Capture the cell that displays the provided text and extract its (x, y) central coordinate. 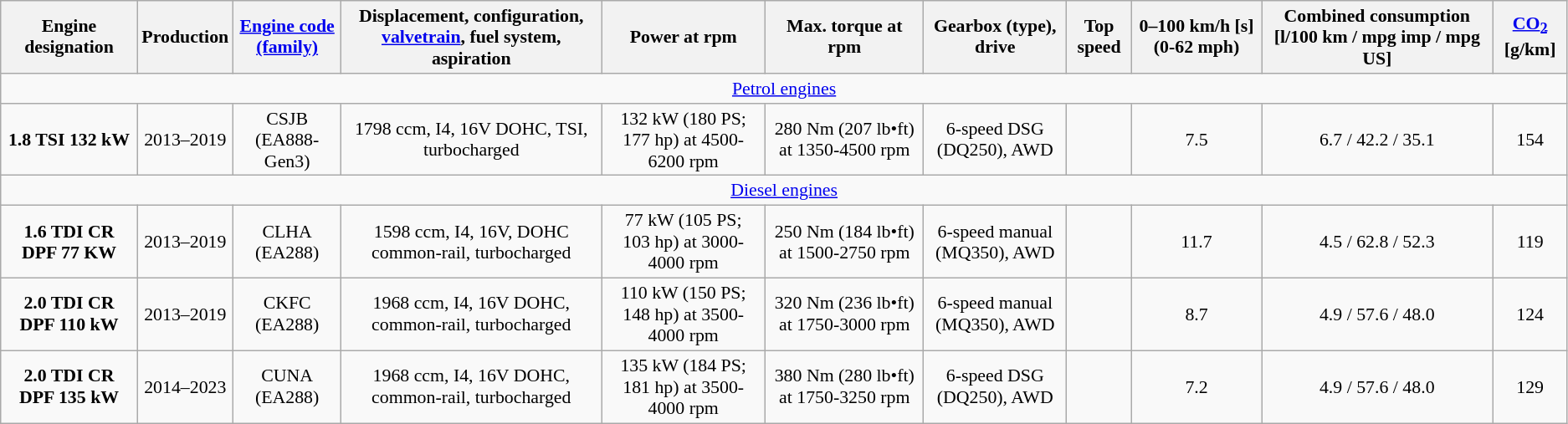
1798 ccm, I4, 16V DOHC, TSI, turbocharged (472, 139)
Diesel engines (785, 190)
7.2 (1196, 386)
2014–2023 (185, 386)
154 (1530, 139)
1.8 TSI 132 kW (69, 139)
1598 ccm, I4, 16V, DOHC common-rail, turbocharged (472, 241)
0–100 km/h [s] (0-62 mph) (1196, 37)
CSJB (EA888-Gen3) (287, 139)
Displacement, configuration, valvetrain, fuel system, aspiration (472, 37)
2.0 TDI CR DPF 110 kW (69, 314)
CUNA (EA288) (287, 386)
CO2 [g/km] (1530, 37)
Top speed (1099, 37)
380 Nm (280 lb•ft) at 1750-3250 rpm (845, 386)
Max. torque at rpm (845, 37)
250 Nm (184 lb•ft) at 1500-2750 rpm (845, 241)
Petrol engines (785, 88)
119 (1530, 241)
Power at rpm (684, 37)
11.7 (1196, 241)
Combined consumption [l/100 km / mpg imp / mpg US] (1377, 37)
Production (185, 37)
Gearbox (type), drive (996, 37)
Engine code (family) (287, 37)
110 kW (150 PS; 148 hp) at 3500-4000 rpm (684, 314)
124 (1530, 314)
135 kW (184 PS; 181 hp) at 3500-4000 rpm (684, 386)
2.0 TDI CR DPF 135 kW (69, 386)
CLHA (EA288) (287, 241)
132 kW (180 PS; 177 hp) at 4500-6200 rpm (684, 139)
1.6 TDI CR DPF 77 KW (69, 241)
CKFC (EA288) (287, 314)
129 (1530, 386)
8.7 (1196, 314)
7.5 (1196, 139)
320 Nm (236 lb•ft) at 1750-3000 rpm (845, 314)
77 kW (105 PS; 103 hp) at 3000-4000 rpm (684, 241)
4.5 / 62.8 / 52.3 (1377, 241)
Engine designation (69, 37)
6.7 / 42.2 / 35.1 (1377, 139)
280 Nm (207 lb•ft) at 1350-4500 rpm (845, 139)
